Identify which cell holds the provided text, then report its (X, Y) central coordinate. 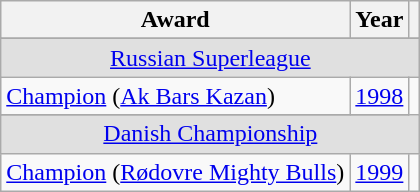
1998 (380, 96)
Champion (Ak Bars Kazan) (176, 96)
Award (176, 20)
1999 (380, 172)
Champion (Rødovre Mighty Bulls) (176, 172)
Russian Superleague (210, 58)
Year (380, 20)
Danish Championship (210, 134)
